Pinpoint the cell where the given text exists, returning its [x, y] midpoint coordinate. 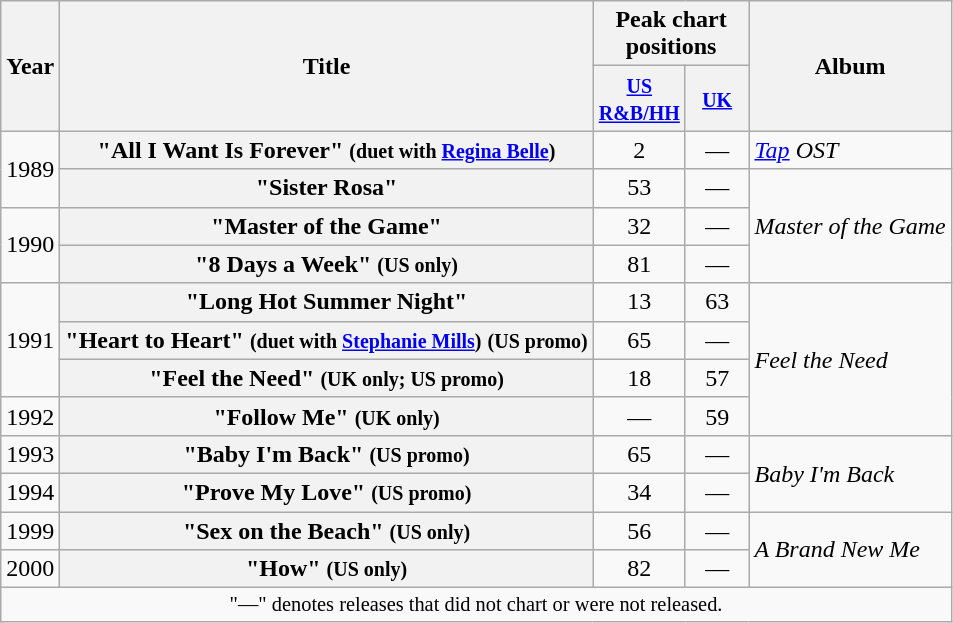
1989 [30, 169]
81 [639, 264]
Year [30, 66]
34 [639, 492]
18 [639, 378]
"Master of the Game" [326, 226]
1990 [30, 245]
82 [639, 569]
"Prove My Love" (US promo) [326, 492]
2 [639, 150]
1994 [30, 492]
63 [717, 302]
"Sister Rosa" [326, 188]
UK [717, 98]
"Feel the Need" (UK only; US promo) [326, 378]
"Sex on the Beach" (US only) [326, 531]
"—" denotes releases that did not chart or were not released. [476, 605]
53 [639, 188]
Feel the Need [850, 359]
"Heart to Heart" (duet with Stephanie Mills) (US promo) [326, 340]
"8 Days a Week" (US only) [326, 264]
1991 [30, 340]
32 [639, 226]
Tap OST [850, 150]
57 [717, 378]
59 [717, 416]
Peak chart positions [671, 34]
56 [639, 531]
1999 [30, 531]
Title [326, 66]
Baby I'm Back [850, 473]
Master of the Game [850, 226]
"How" (US only) [326, 569]
13 [639, 302]
Album [850, 66]
1993 [30, 454]
2000 [30, 569]
"All I Want Is Forever" (duet with Regina Belle) [326, 150]
A Brand New Me [850, 550]
"Baby I'm Back" (US promo) [326, 454]
"Long Hot Summer Night" [326, 302]
US R&B/HH [639, 98]
"Follow Me" (UK only) [326, 416]
1992 [30, 416]
